Locate the cell with the specified text and output its (x, y) center coordinate. 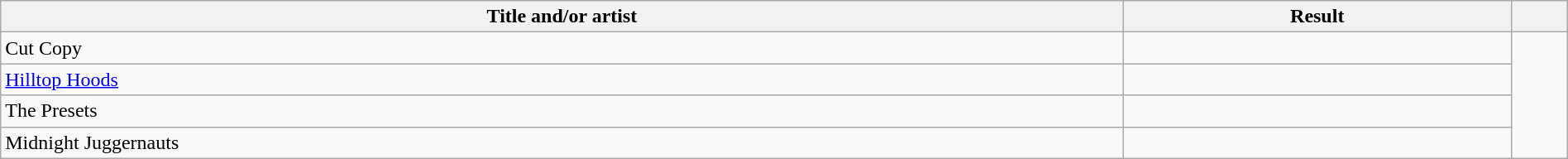
Title and/or artist (562, 17)
Result (1317, 17)
Hilltop Hoods (562, 79)
The Presets (562, 111)
Midnight Juggernauts (562, 142)
Cut Copy (562, 48)
